Output the (x, y) coordinate of the center of the cell containing the given text.  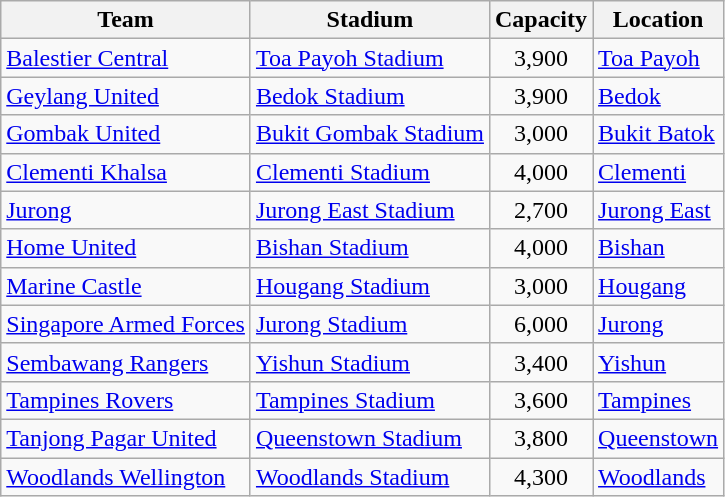
Clementi (658, 172)
Team (126, 20)
Tampines Rovers (126, 400)
Yishun (658, 362)
Bukit Batok (658, 134)
4,300 (540, 477)
Woodlands Wellington (126, 477)
Bedok Stadium (370, 96)
Tampines Stadium (370, 400)
Queenstown Stadium (370, 438)
Jurong East (658, 210)
6,000 (540, 324)
Gombak United (126, 134)
Location (658, 20)
Geylang United (126, 96)
Bukit Gombak Stadium (370, 134)
3,600 (540, 400)
2,700 (540, 210)
Clementi Khalsa (126, 172)
Tampines (658, 400)
3,800 (540, 438)
Balestier Central (126, 58)
Home United (126, 248)
Toa Payoh Stadium (370, 58)
Hougang (658, 286)
Marine Castle (126, 286)
Queenstown (658, 438)
Woodlands (658, 477)
Toa Payoh (658, 58)
Jurong East Stadium (370, 210)
Bishan Stadium (370, 248)
3,400 (540, 362)
Hougang Stadium (370, 286)
Clementi Stadium (370, 172)
Jurong Stadium (370, 324)
Woodlands Stadium (370, 477)
Yishun Stadium (370, 362)
Bedok (658, 96)
Singapore Armed Forces (126, 324)
Stadium (370, 20)
Bishan (658, 248)
Tanjong Pagar United (126, 438)
Capacity (540, 20)
Sembawang Rangers (126, 362)
